Find where the given text appears and provide that cell's center as [x, y] coordinate. 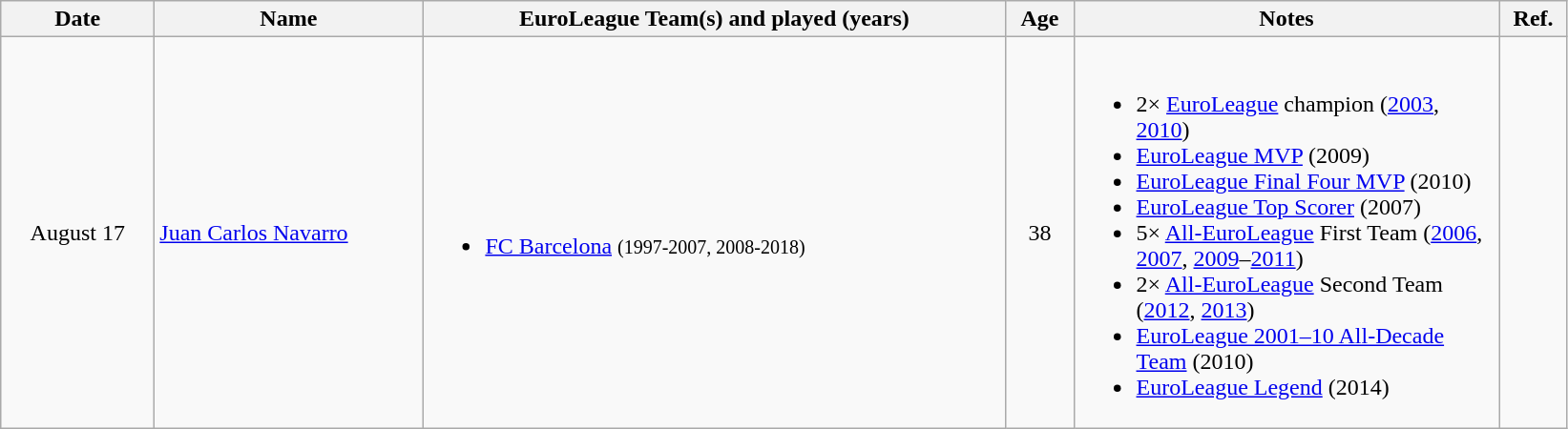
Date [78, 19]
Juan Carlos Navarro [288, 233]
Age [1040, 19]
FC Barcelona (1997-2007, 2008-2018) [714, 233]
Ref. [1533, 19]
38 [1040, 233]
Notes [1286, 19]
EuroLeague Team(s) and played (years) [714, 19]
Name [288, 19]
August 17 [78, 233]
